Provide the [x, y] coordinate of the cell's center where the given text is located.  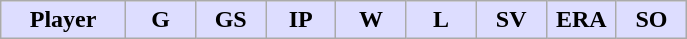
SV [511, 20]
ERA [581, 20]
SO [651, 20]
GS [231, 20]
Player [64, 20]
G [160, 20]
IP [301, 20]
L [441, 20]
W [371, 20]
